Return the (x, y) coordinate for the center point of the cell that contains the specified text.  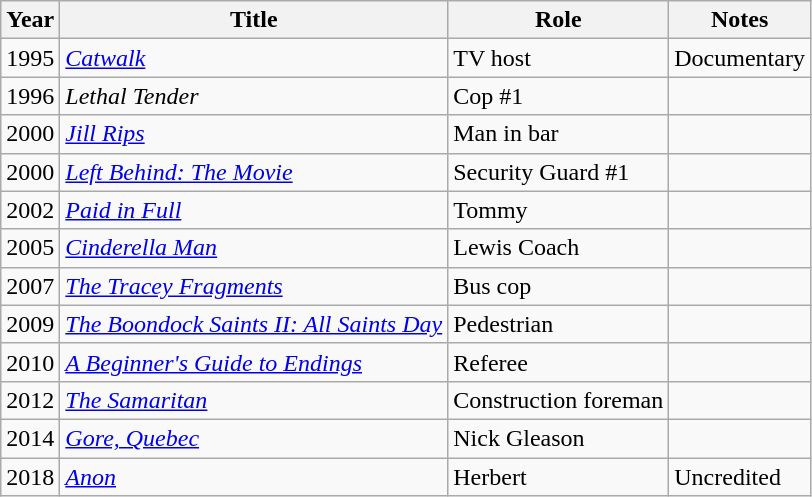
Herbert (558, 477)
Uncredited (740, 477)
The Boondock Saints II: All Saints Day (254, 324)
Documentary (740, 58)
Bus cop (558, 286)
Year (30, 20)
2005 (30, 248)
Notes (740, 20)
Paid in Full (254, 210)
Pedestrian (558, 324)
TV host (558, 58)
Nick Gleason (558, 438)
Left Behind: The Movie (254, 172)
2012 (30, 400)
Lewis Coach (558, 248)
Man in bar (558, 134)
Title (254, 20)
2010 (30, 362)
Lethal Tender (254, 96)
Role (558, 20)
2007 (30, 286)
A Beginner's Guide to Endings (254, 362)
1996 (30, 96)
Anon (254, 477)
Security Guard #1 (558, 172)
2002 (30, 210)
Construction foreman (558, 400)
Cop #1 (558, 96)
Referee (558, 362)
The Tracey Fragments (254, 286)
Cinderella Man (254, 248)
Gore, Quebec (254, 438)
2018 (30, 477)
Tommy (558, 210)
1995 (30, 58)
Catwalk (254, 58)
Jill Rips (254, 134)
The Samaritan (254, 400)
2014 (30, 438)
2009 (30, 324)
